Locate the cell with the specified text and output its (X, Y) center coordinate. 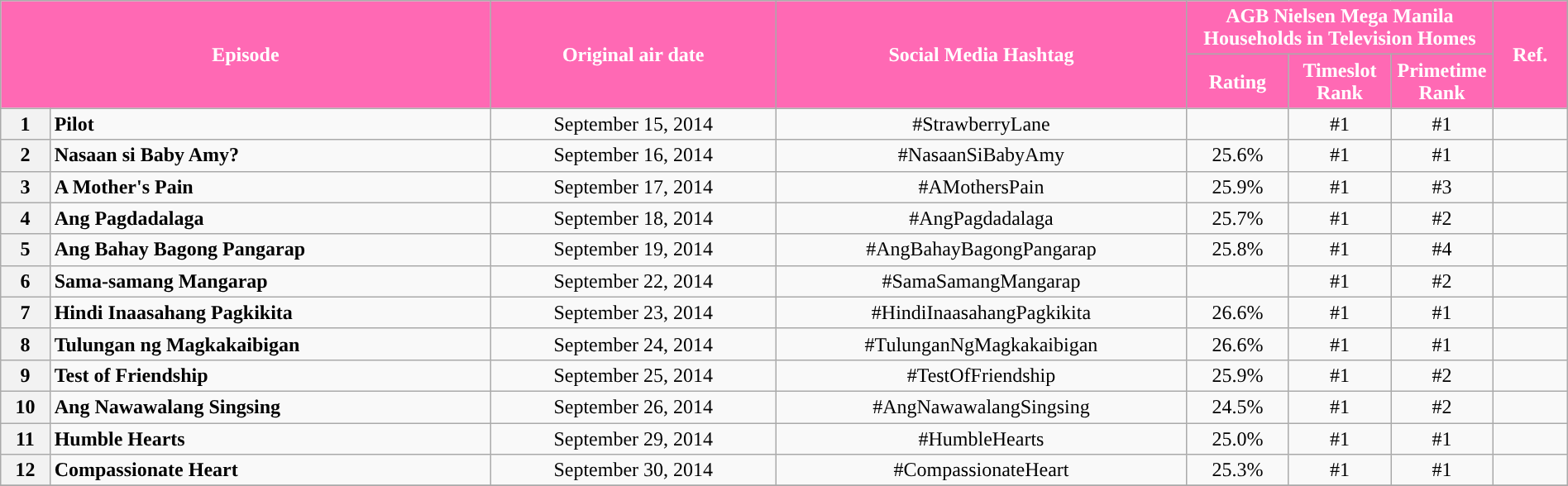
September 17, 2014 (633, 187)
Episode (246, 55)
September 24, 2014 (633, 344)
Original air date (633, 55)
25.6% (1238, 155)
Pilot (270, 124)
Test of Friendship (270, 375)
AGB Nielsen Mega Manila Households in Television Homes (1340, 28)
Timeslot Rank (1340, 81)
8 (25, 344)
Ang Pagdadalaga (270, 218)
Nasaan si Baby Amy? (270, 155)
3 (25, 187)
25.8% (1238, 250)
Ref. (1530, 55)
Humble Hearts (270, 439)
6 (25, 281)
Rating (1238, 81)
September 22, 2014 (633, 281)
Ang Bahay Bagong Pangarap (270, 250)
A Mother's Pain (270, 187)
#CompassionateHeart (981, 470)
September 23, 2014 (633, 312)
Sama-samang Mangarap (270, 281)
Tulungan ng Magkakaibigan (270, 344)
Ang Nawawalang Singsing (270, 407)
25.7% (1238, 218)
September 19, 2014 (633, 250)
7 (25, 312)
4 (25, 218)
#NasaanSiBabyAmy (981, 155)
#SamaSamangMangarap (981, 281)
24.5% (1238, 407)
September 26, 2014 (633, 407)
9 (25, 375)
10 (25, 407)
September 15, 2014 (633, 124)
#TestOfFriendship (981, 375)
25.0% (1238, 439)
#StrawberryLane (981, 124)
11 (25, 439)
#3 (1442, 187)
#HumbleHearts (981, 439)
2 (25, 155)
#AMothersPain (981, 187)
Primetime Rank (1442, 81)
25.3% (1238, 470)
1 (25, 124)
12 (25, 470)
September 18, 2014 (633, 218)
September 29, 2014 (633, 439)
September 25, 2014 (633, 375)
#HindiInaasahangPagkikita (981, 312)
#TulunganNgMagkakaibigan (981, 344)
Social Media Hashtag (981, 55)
Compassionate Heart (270, 470)
#AngBahayBagongPangarap (981, 250)
#4 (1442, 250)
Hindi Inaasahang Pagkikita (270, 312)
#AngNawawalangSingsing (981, 407)
5 (25, 250)
September 30, 2014 (633, 470)
September 16, 2014 (633, 155)
#AngPagdadalaga (981, 218)
